Search for the cell housing the specified text and yield its [X, Y] center coordinate. 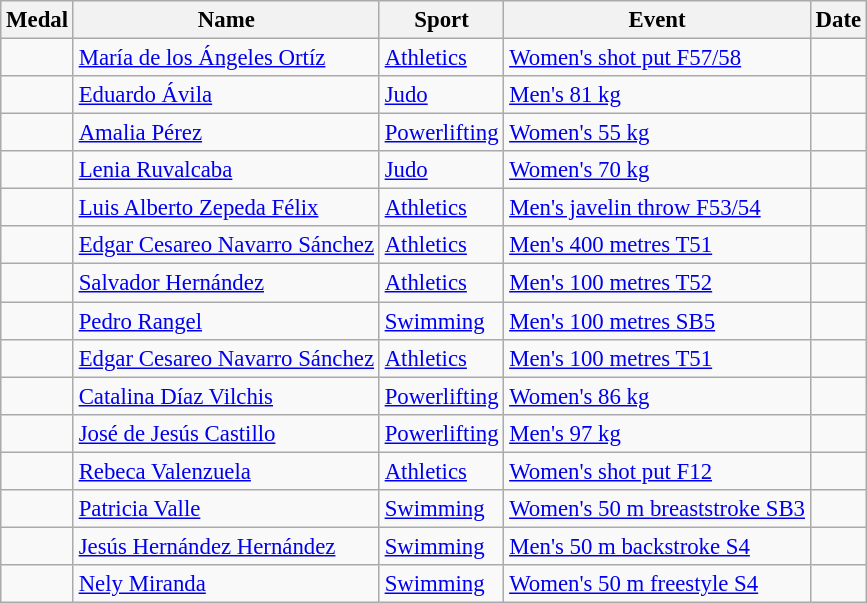
Men's 97 kg [657, 433]
Patricia Valle [226, 509]
Men's 50 m backstroke S4 [657, 546]
Lenia Ruvalcaba [226, 170]
Men's 100 metres T51 [657, 358]
Amalia Pérez [226, 133]
Medal [38, 20]
Rebeca Valenzuela [226, 471]
Catalina Díaz Vilchis [226, 396]
Men's javelin throw F53/54 [657, 208]
Women's 50 m breaststroke SB3 [657, 509]
Eduardo Ávila [226, 95]
Men's 100 metres T52 [657, 283]
Women's 86 kg [657, 396]
Women's 55 kg [657, 133]
Pedro Rangel [226, 321]
Name [226, 20]
Salvador Hernández [226, 283]
Date [838, 20]
María de los Ángeles Ortíz [226, 58]
Luis Alberto Zepeda Félix [226, 208]
Women's 50 m freestyle S4 [657, 584]
José de Jesús Castillo [226, 433]
Nely Miranda [226, 584]
Women's shot put F57/58 [657, 58]
Sport [441, 20]
Men's 100 metres SB5 [657, 321]
Men's 400 metres T51 [657, 245]
Jesús Hernández Hernández [226, 546]
Men's 81 kg [657, 95]
Event [657, 20]
Women's shot put F12 [657, 471]
Women's 70 kg [657, 170]
